Scan for the cell matching the given text and deliver its (X, Y) coordinate at center. 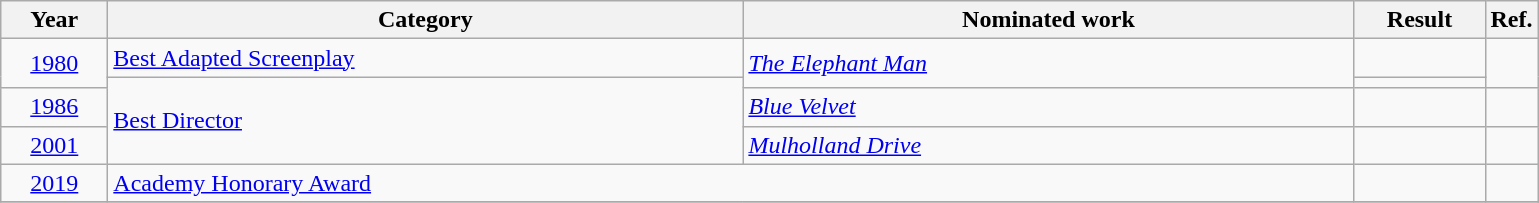
Blue Velvet (1048, 107)
Best Director (426, 120)
Ref. (1512, 20)
Year (54, 20)
Result (1420, 20)
Nominated work (1048, 20)
Mulholland Drive (1048, 145)
Academy Honorary Award (731, 183)
Category (426, 20)
Best Adapted Screenplay (426, 58)
1980 (54, 64)
The Elephant Man (1048, 64)
2019 (54, 183)
1986 (54, 107)
2001 (54, 145)
